Return (x, y) of the center of cell containing provided text 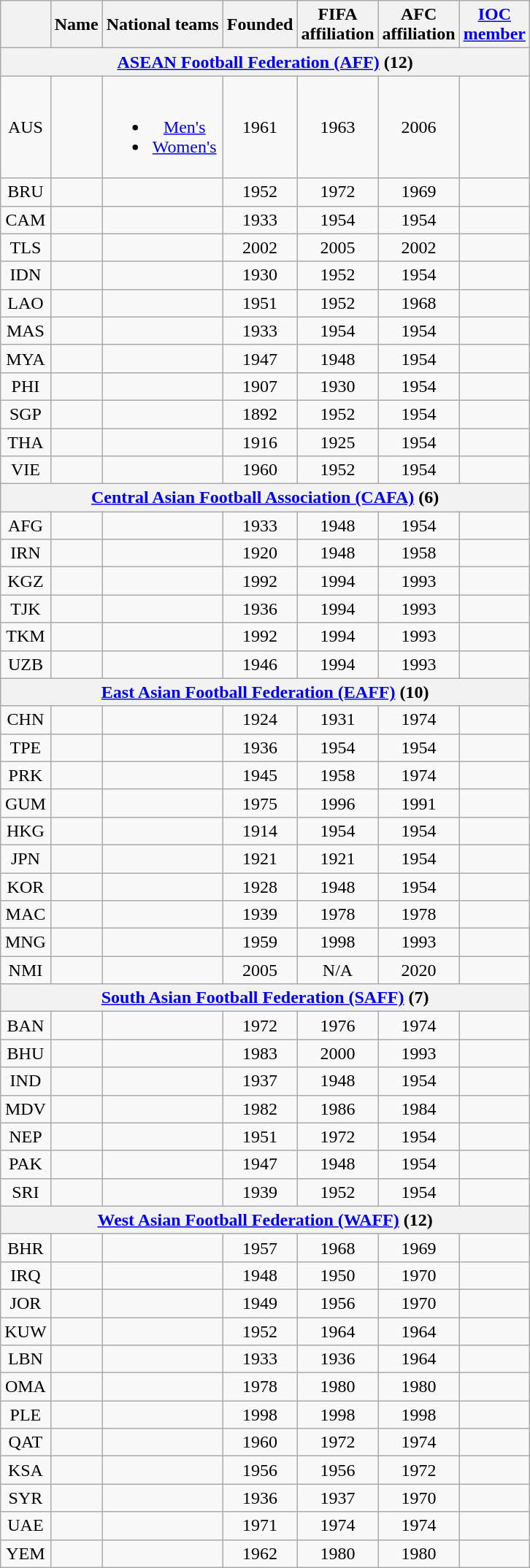
1961 (260, 127)
SYR (26, 1498)
South Asian Football Federation (SAFF) (7) (266, 998)
NEP (26, 1137)
1928 (260, 887)
Founded (260, 25)
CHN (26, 720)
AUS (26, 127)
1931 (337, 720)
AFG (26, 526)
East Asian Football Federation (EAFF) (10) (266, 692)
1945 (260, 775)
UAE (26, 1526)
IRN (26, 553)
1959 (260, 942)
IOCmember (494, 25)
PRK (26, 775)
BHU (26, 1053)
THA (26, 442)
QAT (26, 1442)
National teams (162, 25)
VIE (26, 470)
KOR (26, 887)
1916 (260, 442)
KSA (26, 1470)
1984 (419, 1109)
2006 (419, 127)
1982 (260, 1109)
1996 (337, 803)
MYA (26, 358)
1962 (260, 1553)
JOR (26, 1303)
PAK (26, 1164)
1971 (260, 1526)
Central Asian Football Association (CAFA) (6) (266, 498)
TKM (26, 637)
MDV (26, 1109)
NMI (26, 970)
1963 (337, 127)
1914 (260, 831)
CAM (26, 220)
TPE (26, 748)
2020 (419, 970)
BRU (26, 192)
HKG (26, 831)
LAO (26, 303)
KGZ (26, 581)
BAN (26, 1026)
PLE (26, 1415)
1983 (260, 1053)
ASEAN Football Federation (AFF) (12) (266, 62)
TJK (26, 609)
IND (26, 1081)
IDN (26, 275)
IRQ (26, 1275)
BHR (26, 1248)
1949 (260, 1303)
1957 (260, 1248)
1892 (260, 414)
SGP (26, 414)
1946 (260, 664)
PHI (26, 386)
GUM (26, 803)
1907 (260, 386)
AFCaffiliation (419, 25)
Men's Women's (162, 127)
Name (76, 25)
MAS (26, 331)
West Asian Football Federation (WAFF) (12) (266, 1220)
FIFAaffiliation (337, 25)
1976 (337, 1026)
KUW (26, 1331)
UZB (26, 664)
1986 (337, 1109)
SRI (26, 1192)
TLS (26, 247)
YEM (26, 1553)
JPN (26, 858)
LBN (26, 1359)
1950 (337, 1275)
2000 (337, 1053)
1991 (419, 803)
1920 (260, 553)
OMA (26, 1387)
1924 (260, 720)
N/A (337, 970)
MAC (26, 915)
1925 (337, 442)
MNG (26, 942)
1975 (260, 803)
